Locate the cell with the specified text and output its (x, y) center coordinate. 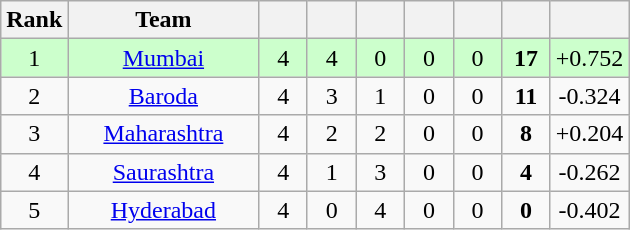
Saurashtra (164, 172)
Mumbai (164, 58)
5 (34, 210)
Hyderabad (164, 210)
+0.752 (590, 58)
-0.324 (590, 96)
+0.204 (590, 134)
Team (164, 20)
Maharashtra (164, 134)
-0.402 (590, 210)
Baroda (164, 96)
11 (526, 96)
Rank (34, 20)
-0.262 (590, 172)
17 (526, 58)
8 (526, 134)
